From the cell containing the given text, extract its center point as (x, y) coordinate. 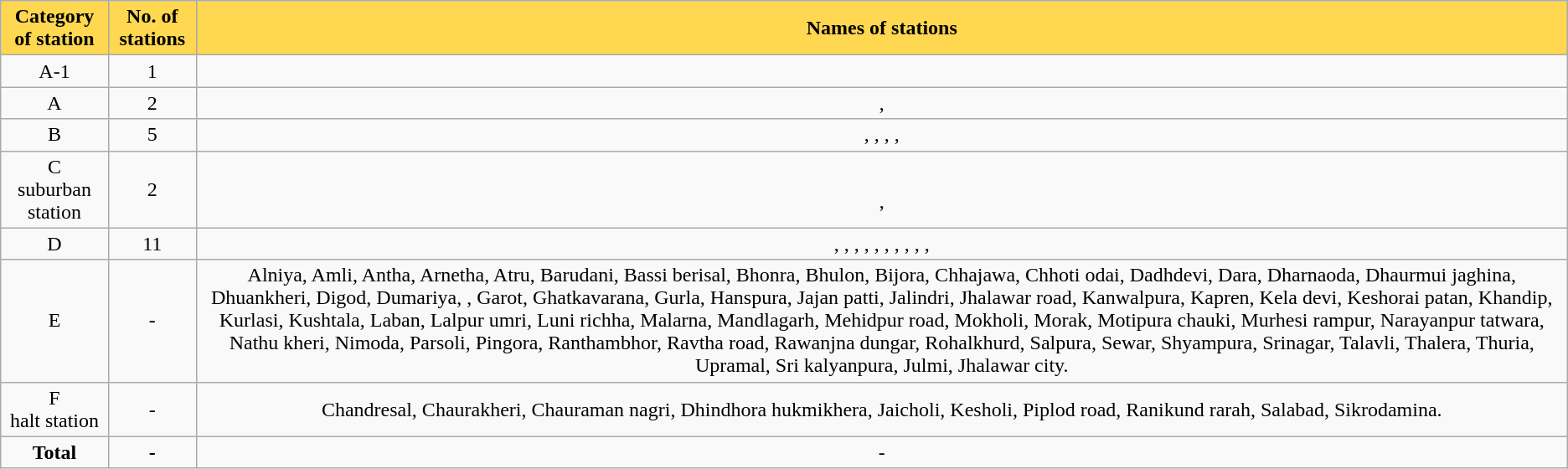
Category of station (55, 28)
1 (152, 71)
Names of stations (881, 28)
, , , , (881, 135)
A-1 (55, 71)
Csuburban station (55, 189)
5 (152, 135)
A (55, 103)
D (55, 244)
E (55, 321)
No. of stations (152, 28)
, , , , , , , , , , (881, 244)
B (55, 135)
Fhalt station (55, 409)
Chandresal, Chaurakheri, Chauraman nagri, Dhindhora hukmikhera, Jaicholi, Kesholi, Piplod road, Ranikund rarah, Salabad, Sikrodamina. (881, 409)
11 (152, 244)
Total (55, 452)
